Search for the cell housing the specified text and yield its [X, Y] center coordinate. 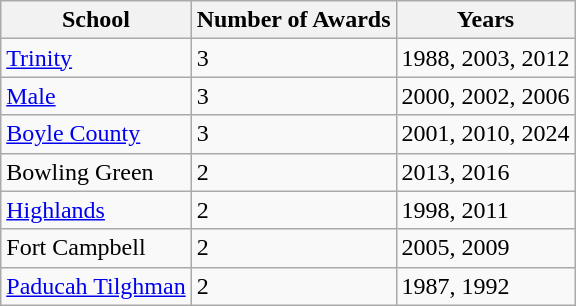
Fort Campbell [96, 248]
2005, 2009 [486, 248]
2013, 2016 [486, 172]
Paducah Tilghman [96, 286]
Male [96, 96]
Highlands [96, 210]
2001, 2010, 2024 [486, 134]
1998, 2011 [486, 210]
Years [486, 20]
Boyle County [96, 134]
School [96, 20]
Bowling Green [96, 172]
Trinity [96, 58]
Number of Awards [294, 20]
2000, 2002, 2006 [486, 96]
1987, 1992 [486, 286]
1988, 2003, 2012 [486, 58]
